Find where the given text appears and provide that cell's center as [x, y] coordinate. 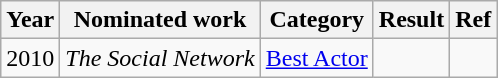
The Social Network [160, 58]
Result [411, 20]
Ref [474, 20]
Category [316, 20]
2010 [30, 58]
Year [30, 20]
Best Actor [316, 58]
Nominated work [160, 20]
